Locate the cell with the specified text and output its (x, y) center coordinate. 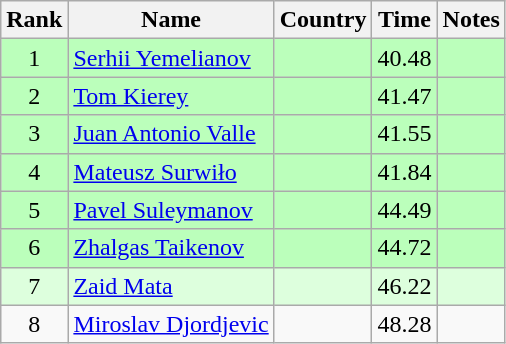
8 (34, 324)
Tom Kierey (171, 96)
Pavel Suleymanov (171, 210)
Country (323, 20)
Name (171, 20)
Juan Antonio Valle (171, 134)
44.72 (404, 248)
Mateusz Surwiło (171, 172)
Rank (34, 20)
7 (34, 286)
Serhii Yemelianov (171, 58)
4 (34, 172)
41.55 (404, 134)
3 (34, 134)
41.47 (404, 96)
46.22 (404, 286)
Zaid Mata (171, 286)
Time (404, 20)
2 (34, 96)
40.48 (404, 58)
44.49 (404, 210)
1 (34, 58)
6 (34, 248)
41.84 (404, 172)
48.28 (404, 324)
Miroslav Djordjevic (171, 324)
Notes (471, 20)
Zhalgas Taikenov (171, 248)
5 (34, 210)
